Identify which cell holds the provided text, then report its [x, y] central coordinate. 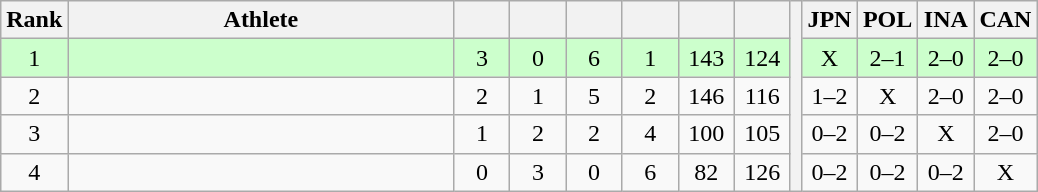
Rank [34, 20]
124 [762, 58]
143 [706, 58]
100 [706, 134]
JPN [829, 20]
Athlete [261, 20]
105 [762, 134]
116 [762, 96]
1–2 [829, 96]
CAN [1006, 20]
126 [762, 172]
5 [594, 96]
INA [946, 20]
POL [887, 20]
2–1 [887, 58]
146 [706, 96]
82 [706, 172]
